From the cell containing the given text, extract its center point as [X, Y] coordinate. 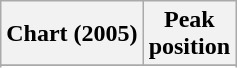
Chart (2005) [72, 34]
Peak position [189, 34]
